Locate the cell with the specified text and output its (x, y) center coordinate. 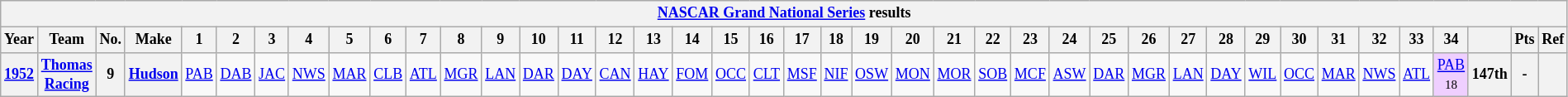
MCF (1031, 75)
ASW (1069, 75)
21 (954, 40)
No. (111, 40)
7 (423, 40)
Hudson (154, 75)
27 (1188, 40)
Ref (1553, 40)
NASCAR Grand National Series results (785, 13)
MON (912, 75)
SOB (993, 75)
14 (692, 40)
Team (66, 40)
147th (1490, 75)
CLB (388, 75)
DAB (236, 75)
19 (872, 40)
31 (1338, 40)
Thomas Racing (66, 75)
CLT (767, 75)
1 (199, 40)
- (1525, 75)
5 (349, 40)
6 (388, 40)
32 (1380, 40)
OSW (872, 75)
30 (1300, 40)
Make (154, 40)
8 (461, 40)
17 (801, 40)
23 (1031, 40)
18 (836, 40)
12 (615, 40)
HAY (653, 75)
24 (1069, 40)
15 (731, 40)
1952 (20, 75)
3 (273, 40)
13 (653, 40)
MSF (801, 75)
2 (236, 40)
25 (1109, 40)
JAC (273, 75)
11 (577, 40)
4 (309, 40)
16 (767, 40)
20 (912, 40)
PAB (199, 75)
10 (539, 40)
PAB18 (1451, 75)
28 (1226, 40)
CAN (615, 75)
Pts (1525, 40)
26 (1149, 40)
WIL (1262, 75)
33 (1417, 40)
22 (993, 40)
MOR (954, 75)
34 (1451, 40)
29 (1262, 40)
Year (20, 40)
NIF (836, 75)
FOM (692, 75)
